Locate the cell with the specified text and output its (X, Y) center coordinate. 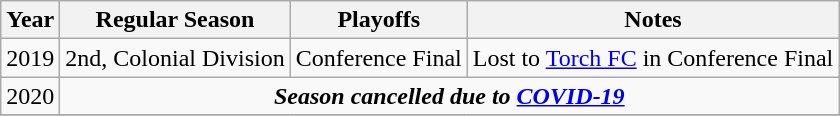
Notes (653, 20)
Regular Season (175, 20)
Conference Final (378, 58)
2020 (30, 96)
Season cancelled due to COVID-19 (450, 96)
2019 (30, 58)
Playoffs (378, 20)
2nd, Colonial Division (175, 58)
Lost to Torch FC in Conference Final (653, 58)
Year (30, 20)
